Output the [X, Y] coordinate of the center of the cell containing the given text.  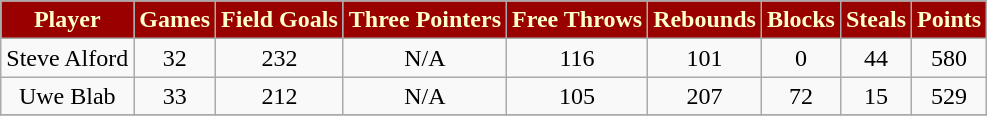
15 [876, 96]
44 [876, 58]
32 [175, 58]
580 [950, 58]
Steals [876, 20]
33 [175, 96]
0 [800, 58]
101 [705, 58]
529 [950, 96]
Field Goals [280, 20]
Blocks [800, 20]
Player [68, 20]
105 [578, 96]
212 [280, 96]
116 [578, 58]
207 [705, 96]
232 [280, 58]
Uwe Blab [68, 96]
Points [950, 20]
Three Pointers [424, 20]
Rebounds [705, 20]
Games [175, 20]
Steve Alford [68, 58]
72 [800, 96]
Free Throws [578, 20]
